From the cell containing the given text, extract its center point as (x, y) coordinate. 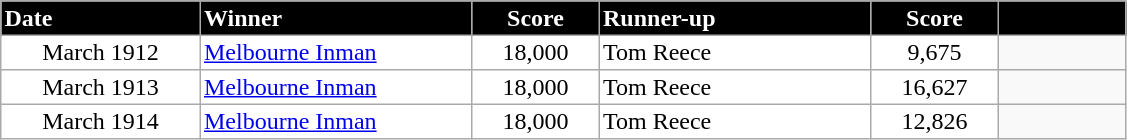
Winner (336, 18)
9,675 (935, 52)
March 1914 (101, 121)
March 1912 (101, 52)
March 1913 (101, 87)
12,826 (935, 121)
Runner-up (735, 18)
Date (101, 18)
16,627 (935, 87)
